Output the [X, Y] coordinate of the center of the cell containing the given text.  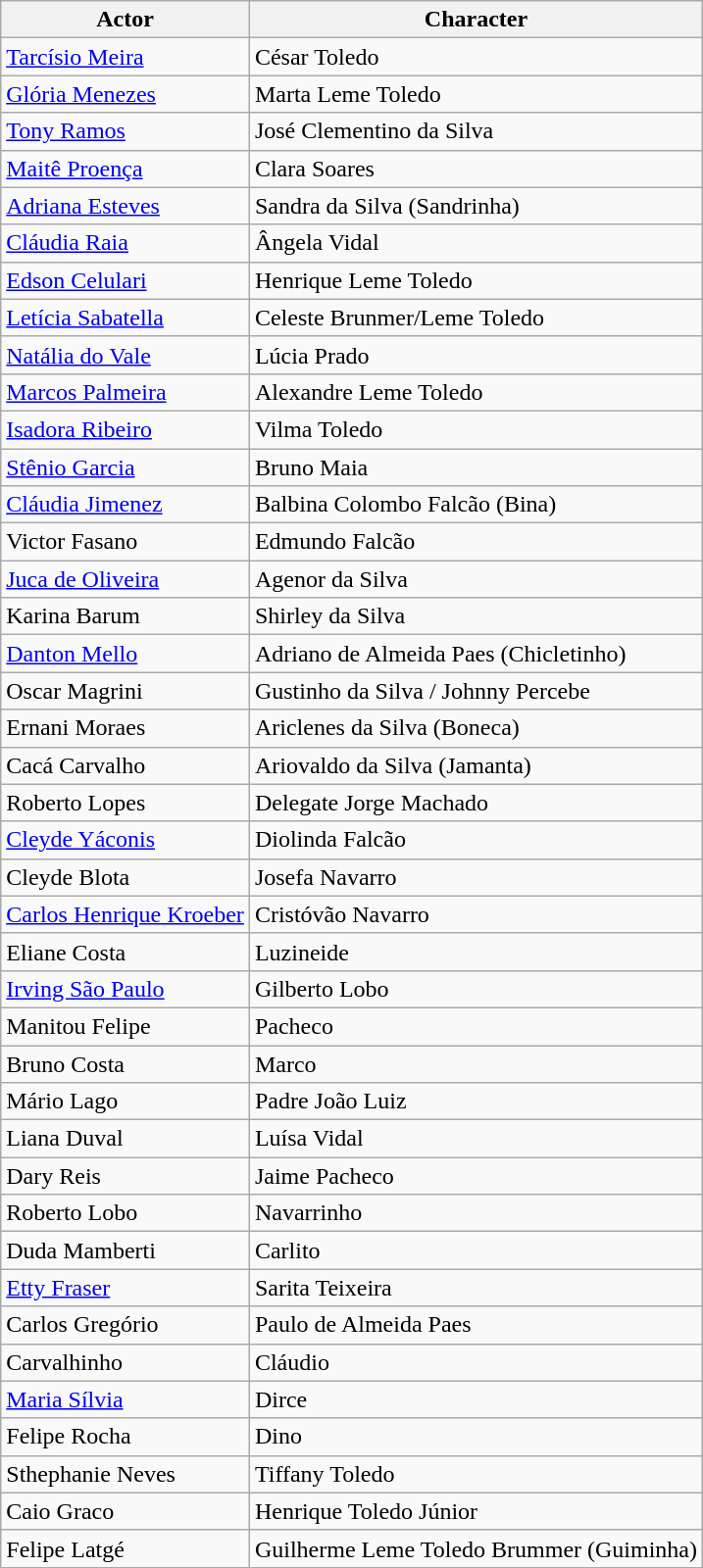
Marco [476, 1063]
Tiffany Toledo [476, 1474]
Carlos Gregório [126, 1325]
Character [476, 20]
Duda Mamberti [126, 1250]
Sthephanie Neves [126, 1474]
Maitê Proença [126, 169]
Balbina Colombo Falcão (Bina) [476, 505]
Eliane Costa [126, 952]
Vilma Toledo [476, 429]
Cláudio [476, 1362]
Cleyde Blota [126, 877]
Celeste Brunmer/Leme Toledo [476, 318]
Mário Lago [126, 1102]
Tarcísio Meira [126, 57]
Alexandre Leme Toledo [476, 392]
Carlos Henrique Kroeber [126, 914]
Dino [476, 1437]
Cláudia Jimenez [126, 505]
Felipe Latgé [126, 1548]
Danton Mello [126, 654]
Diolinda Falcão [476, 840]
Henrique Leme Toledo [476, 280]
Edmundo Falcão [476, 542]
Sarita Teixeira [476, 1288]
Ariovaldo da Silva (Jamanta) [476, 765]
Caio Graco [126, 1511]
Delegate Jorge Machado [476, 803]
José Clementino da Silva [476, 131]
Juca de Oliveira [126, 579]
Bruno Costa [126, 1063]
Guilherme Leme Toledo Brummer (Guiminha) [476, 1548]
Luísa Vidal [476, 1139]
Carlito [476, 1250]
Shirley da Silva [476, 616]
Actor [126, 20]
Padre João Luiz [476, 1102]
Bruno Maia [476, 467]
Liana Duval [126, 1139]
Ernani Moraes [126, 728]
Sandra da Silva (Sandrinha) [476, 206]
Jaime Pacheco [476, 1176]
Ariclenes da Silva (Boneca) [476, 728]
Dary Reis [126, 1176]
Adriano de Almeida Paes (Chicletinho) [476, 654]
Dirce [476, 1399]
Lúcia Prado [476, 355]
Navarrinho [476, 1213]
Paulo de Almeida Paes [476, 1325]
Agenor da Silva [476, 579]
Cláudia Raia [126, 243]
Pacheco [476, 1026]
Adriana Esteves [126, 206]
Natália do Vale [126, 355]
Marta Leme Toledo [476, 94]
Cacá Carvalho [126, 765]
Glória Menezes [126, 94]
Gilberto Lobo [476, 989]
Gustinho da Silva / Johnny Percebe [476, 691]
Letícia Sabatella [126, 318]
César Toledo [476, 57]
Clara Soares [476, 169]
Ângela Vidal [476, 243]
Stênio Garcia [126, 467]
Roberto Lobo [126, 1213]
Marcos Palmeira [126, 392]
Josefa Navarro [476, 877]
Henrique Toledo Júnior [476, 1511]
Isadora Ribeiro [126, 429]
Cristóvão Navarro [476, 914]
Roberto Lopes [126, 803]
Irving São Paulo [126, 989]
Tony Ramos [126, 131]
Cleyde Yáconis [126, 840]
Etty Fraser [126, 1288]
Oscar Magrini [126, 691]
Luzineide [476, 952]
Edson Celulari [126, 280]
Felipe Rocha [126, 1437]
Carvalhinho [126, 1362]
Victor Fasano [126, 542]
Karina Barum [126, 616]
Manitou Felipe [126, 1026]
Maria Sílvia [126, 1399]
